Detect which cell encompasses the target text, then output its [X, Y] center coordinate. 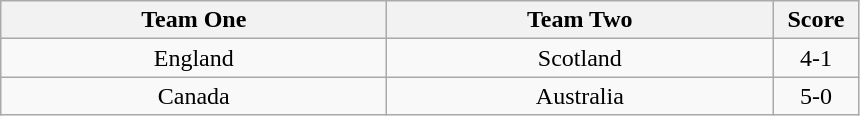
Team One [194, 20]
5-0 [816, 96]
Australia [580, 96]
Team Two [580, 20]
Score [816, 20]
England [194, 58]
Canada [194, 96]
4-1 [816, 58]
Scotland [580, 58]
